Provide the [X, Y] coordinate of the cell's center where the given text is located.  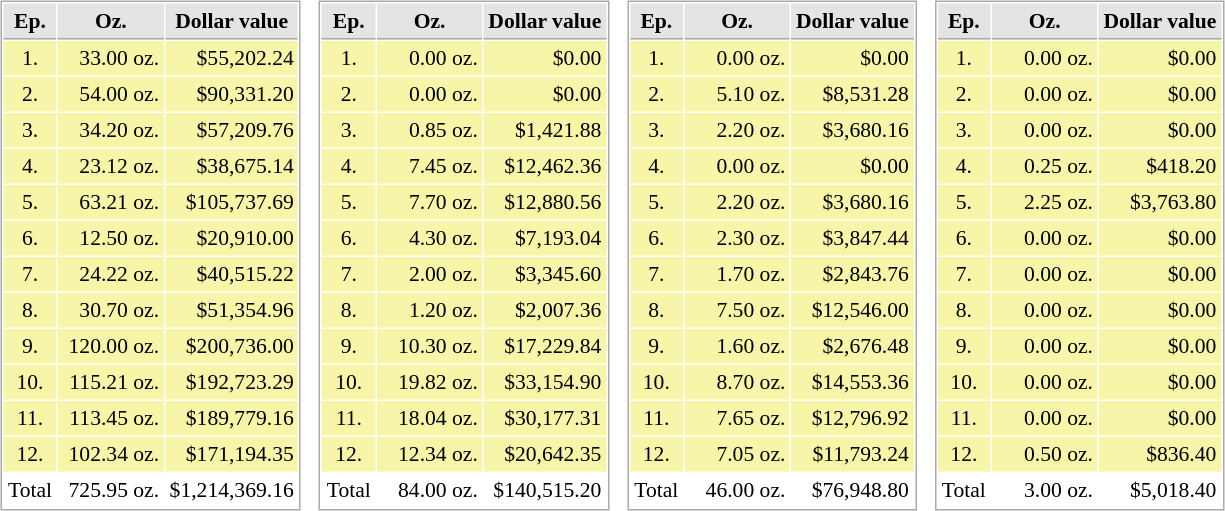
725.95 oz. [111, 490]
$3,763.80 [1160, 202]
2.00 oz. [430, 274]
$2,007.36 [545, 310]
$7,193.04 [545, 238]
7.65 oz. [737, 418]
$12,796.92 [852, 418]
34.20 oz. [111, 130]
$2,676.48 [852, 346]
23.12 oz. [111, 166]
$12,462.36 [545, 166]
33.00 oz. [111, 58]
$40,515.22 [232, 274]
$836.40 [1160, 454]
$20,642.35 [545, 454]
7.70 oz. [430, 202]
$38,675.14 [232, 166]
84.00 oz. [430, 490]
$17,229.84 [545, 346]
5.10 oz. [737, 94]
$171,194.35 [232, 454]
113.45 oz. [111, 418]
$1,214,369.16 [232, 490]
18.04 oz. [430, 418]
$90,331.20 [232, 94]
3.00 oz. [1045, 490]
$11,793.24 [852, 454]
0.85 oz. [430, 130]
$418.20 [1160, 166]
$105,737.69 [232, 202]
46.00 oz. [737, 490]
$189,779.16 [232, 418]
$12,880.56 [545, 202]
$3,847.44 [852, 238]
$140,515.20 [545, 490]
1.20 oz. [430, 310]
1.60 oz. [737, 346]
$192,723.29 [232, 382]
7.05 oz. [737, 454]
24.22 oz. [111, 274]
8.70 oz. [737, 382]
7.45 oz. [430, 166]
$30,177.31 [545, 418]
$51,354.96 [232, 310]
4.30 oz. [430, 238]
$55,202.24 [232, 58]
$3,345.60 [545, 274]
$1,421.88 [545, 130]
$2,843.76 [852, 274]
12.34 oz. [430, 454]
30.70 oz. [111, 310]
$5,018.40 [1160, 490]
$33,154.90 [545, 382]
2.25 oz. [1045, 202]
19.82 oz. [430, 382]
115.21 oz. [111, 382]
0.25 oz. [1045, 166]
12.50 oz. [111, 238]
1.70 oz. [737, 274]
$76,948.80 [852, 490]
$57,209.76 [232, 130]
$8,531.28 [852, 94]
120.00 oz. [111, 346]
54.00 oz. [111, 94]
102.34 oz. [111, 454]
10.30 oz. [430, 346]
$20,910.00 [232, 238]
$200,736.00 [232, 346]
0.50 oz. [1045, 454]
2.30 oz. [737, 238]
$14,553.36 [852, 382]
$12,546.00 [852, 310]
63.21 oz. [111, 202]
7.50 oz. [737, 310]
